From the cell containing the given text, extract its center point as (X, Y) coordinate. 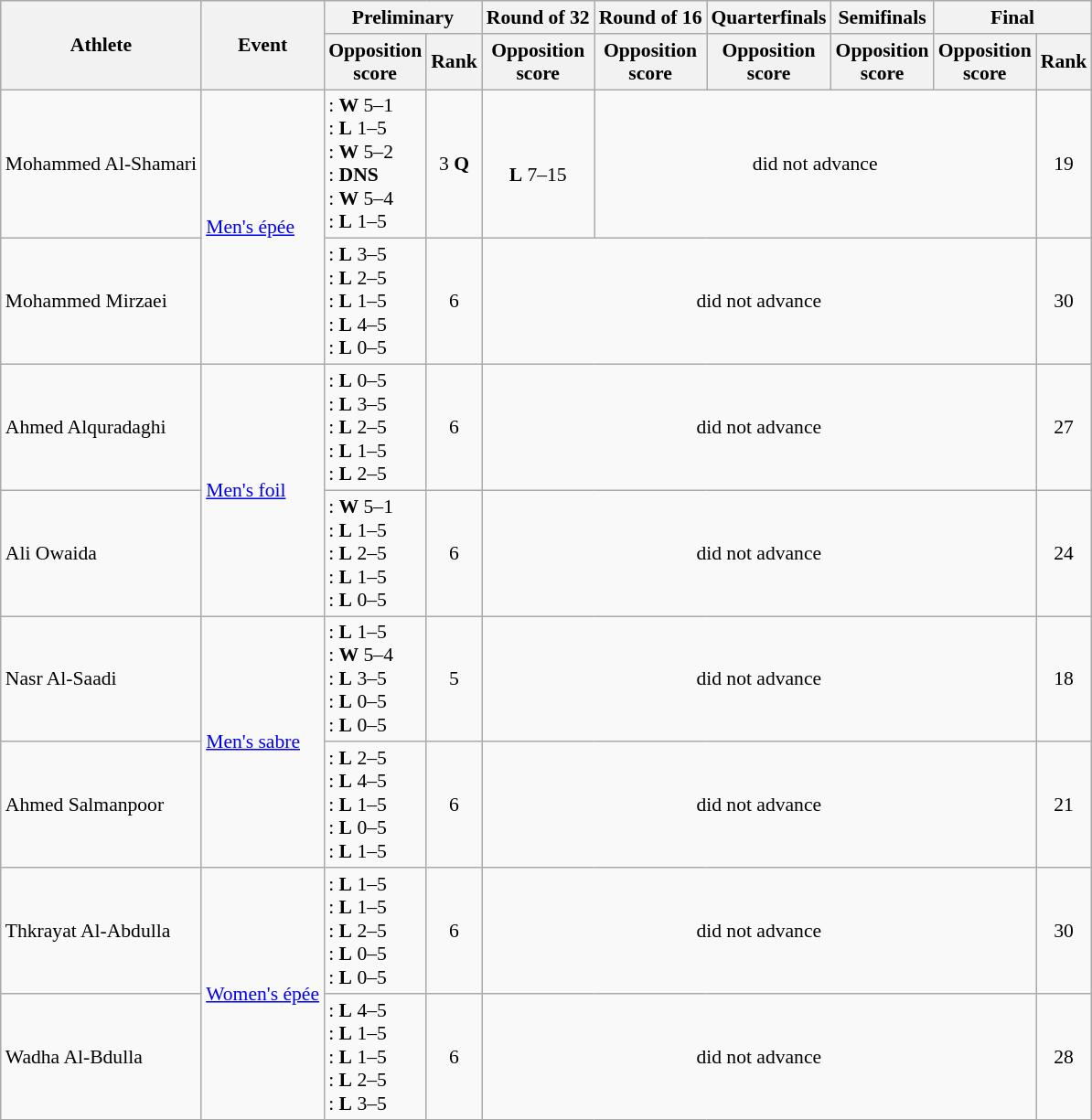
Thkrayat Al-Abdulla (101, 931)
: L 0–5: L 3–5: L 2–5: L 1–5: L 2–5 (375, 428)
: W 5–1: L 1–5: L 2–5: L 1–5: L 0–5 (375, 553)
19 (1065, 165)
: W 5–1: L 1–5: W 5–2: DNS: W 5–4: L 1–5 (375, 165)
: L 3–5: L 2–5: L 1–5: L 4–5: L 0–5 (375, 302)
Wadha Al-Bdulla (101, 1057)
Round of 16 (651, 17)
Semifinals (883, 17)
18 (1065, 679)
Women's épée (262, 993)
: L 1–5: L 1–5: L 2–5: L 0–5: L 0–5 (375, 931)
Athlete (101, 46)
Men's sabre (262, 742)
Quarterfinals (768, 17)
Preliminary (402, 17)
: L 2–5: L 4–5: L 1–5: L 0–5: L 1–5 (375, 805)
Nasr Al-Saadi (101, 679)
24 (1065, 553)
Men's foil (262, 490)
Men's épée (262, 227)
5 (454, 679)
Final (1013, 17)
3 Q (454, 165)
Ahmed Salmanpoor (101, 805)
: L 4–5: L 1–5: L 1–5: L 2–5: L 3–5 (375, 1057)
21 (1065, 805)
Event (262, 46)
Ali Owaida (101, 553)
28 (1065, 1057)
Mohammed Mirzaei (101, 302)
Ahmed Alquradaghi (101, 428)
Mohammed Al-Shamari (101, 165)
: L 1–5: W 5–4: L 3–5: L 0–5: L 0–5 (375, 679)
27 (1065, 428)
L 7–15 (538, 165)
Round of 32 (538, 17)
